Return [X, Y] of the center of cell containing provided text 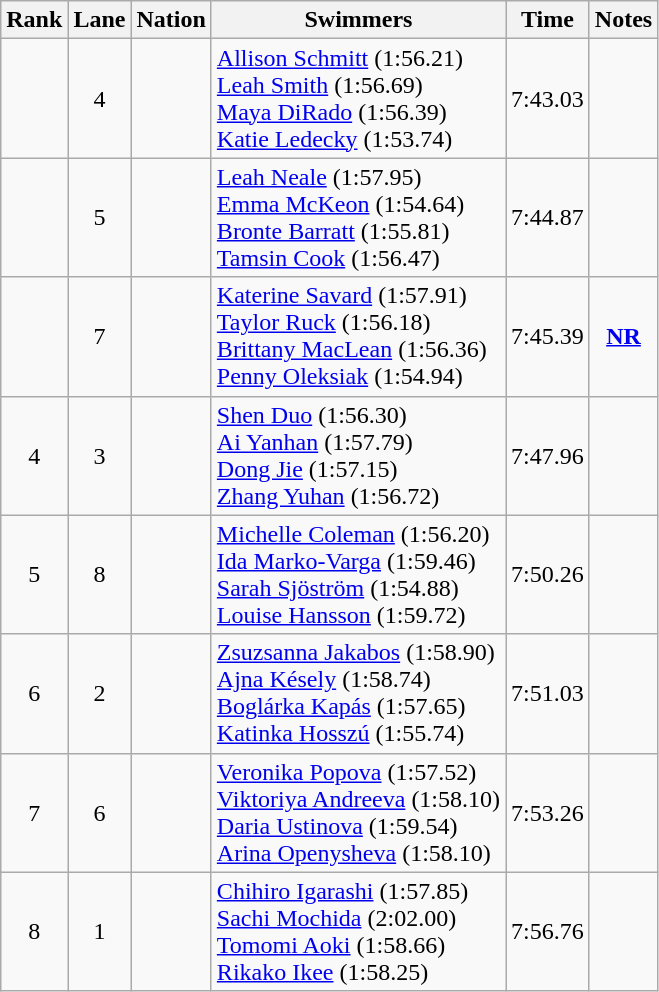
1 [100, 932]
7:44.87 [548, 218]
Lane [100, 20]
Swimmers [358, 20]
Allison Schmitt (1:56.21)Leah Smith (1:56.69)Maya DiRado (1:56.39)Katie Ledecky (1:53.74) [358, 98]
NR [623, 336]
7:47.96 [548, 456]
Katerine Savard (1:57.91)Taylor Ruck (1:56.18)Brittany MacLean (1:56.36)Penny Oleksiak (1:54.94) [358, 336]
Veronika Popova (1:57.52)Viktoriya Andreeva (1:58.10)Daria Ustinova (1:59.54)Arina Openysheva (1:58.10) [358, 812]
Zsuzsanna Jakabos (1:58.90)Ajna Késely (1:58.74)Boglárka Kapás (1:57.65)Katinka Hosszú (1:55.74) [358, 694]
Chihiro Igarashi (1:57.85)Sachi Mochida (2:02.00)Tomomi Aoki (1:58.66)Rikako Ikee (1:58.25) [358, 932]
Michelle Coleman (1:56.20)Ida Marko-Varga (1:59.46)Sarah Sjöström (1:54.88)Louise Hansson (1:59.72) [358, 574]
Nation [171, 20]
7:56.76 [548, 932]
Notes [623, 20]
Leah Neale (1:57.95)Emma McKeon (1:54.64)Bronte Barratt (1:55.81)Tamsin Cook (1:56.47) [358, 218]
7:45.39 [548, 336]
3 [100, 456]
Time [548, 20]
7:50.26 [548, 574]
7:51.03 [548, 694]
Rank [34, 20]
2 [100, 694]
Shen Duo (1:56.30)Ai Yanhan (1:57.79)Dong Jie (1:57.15)Zhang Yuhan (1:56.72) [358, 456]
7:43.03 [548, 98]
7:53.26 [548, 812]
